Determine the (x, y) coordinate at the center of the cell enclosing the given text.  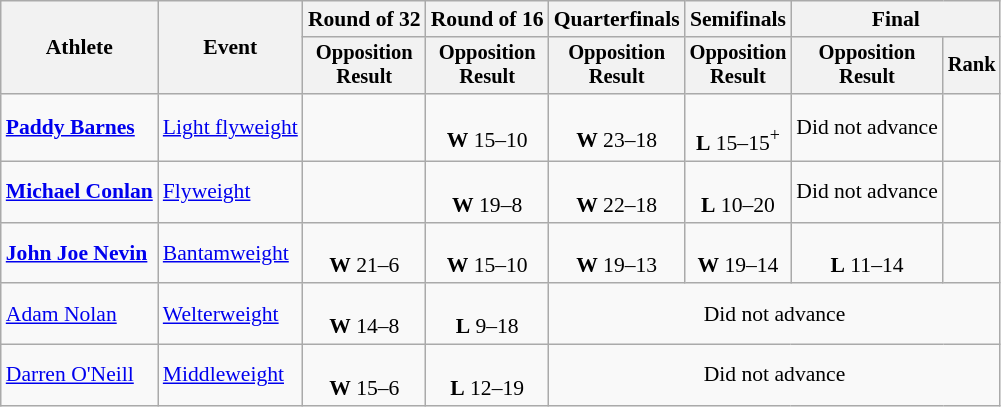
W 15–6 (364, 376)
Round of 16 (488, 19)
Final (896, 19)
W 19–13 (617, 252)
Quarterfinals (617, 19)
Bantamweight (230, 252)
W 21–6 (364, 252)
Semifinals (738, 19)
L 11–14 (867, 252)
W 23–18 (617, 128)
W 14–8 (364, 314)
John Joe Nevin (80, 252)
Adam Nolan (80, 314)
W 22–18 (617, 192)
L 15–15+ (738, 128)
Paddy Barnes (80, 128)
Light flyweight (230, 128)
Flyweight (230, 192)
Darren O'Neill (80, 376)
Welterweight (230, 314)
L 9–18 (488, 314)
W 19–14 (738, 252)
W 19–8 (488, 192)
L 12–19 (488, 376)
Michael Conlan (80, 192)
Event (230, 48)
L 10–20 (738, 192)
Round of 32 (364, 19)
Athlete (80, 48)
Rank (972, 66)
Middleweight (230, 376)
